Return (x, y) of the center of cell containing provided text 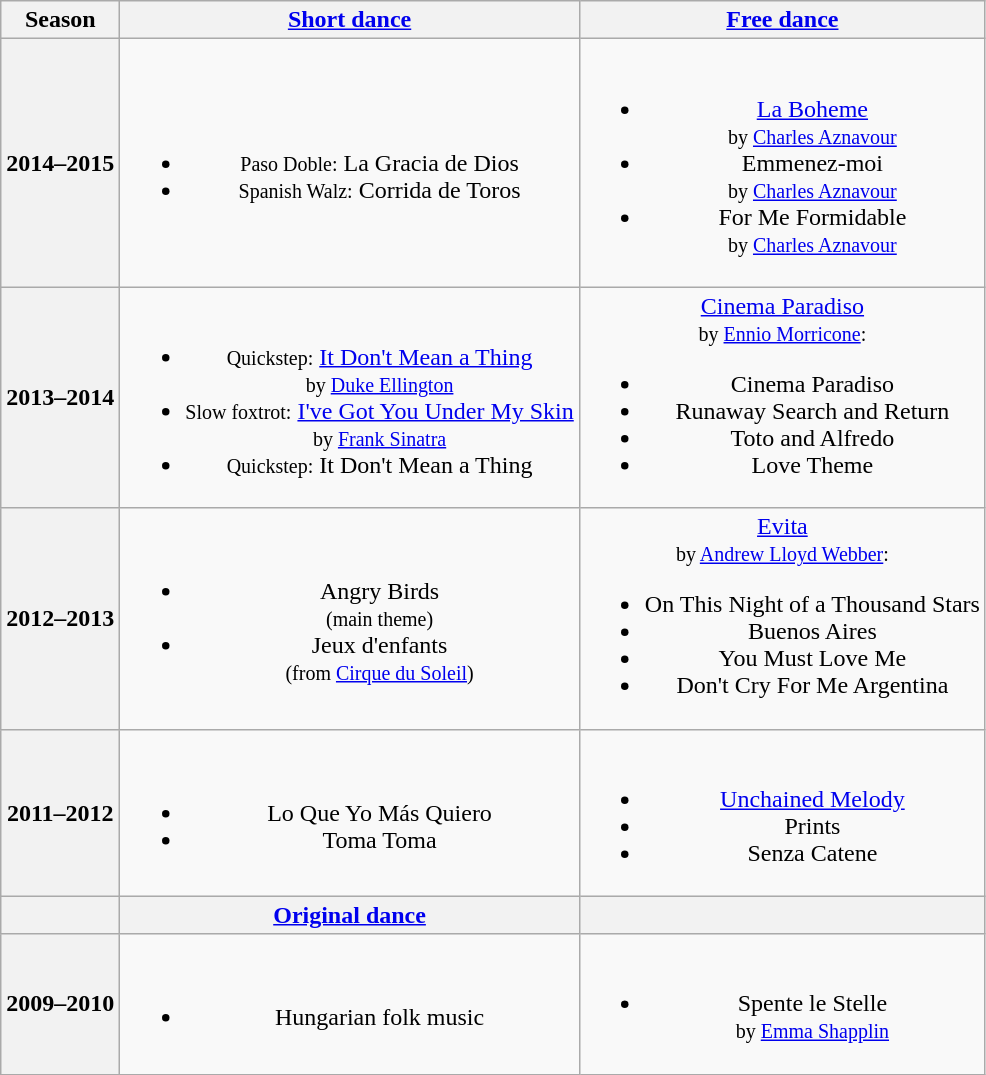
Paso Doble: La Gracia de DiosSpanish Walz: Corrida de Toros (350, 163)
Cinema Paradiso by Ennio Morricone: Cinema ParadisoRunaway Search and ReturnToto and AlfredoLove Theme (782, 398)
Short dance (350, 20)
2011–2012 (60, 812)
Unchained MelodyPrintsSenza Catene (782, 812)
Spente le Stelle by Emma Shapplin (782, 1004)
Original dance (350, 915)
Hungarian folk music (350, 1004)
2014–2015 (60, 163)
2009–2010 (60, 1004)
La Boheme by Charles Aznavour Emmenez-moi by Charles Aznavour For Me Formidable by Charles Aznavour (782, 163)
Angry Birds (main theme) Jeux d'enfants (from Cirque du Soleil) (350, 618)
Season (60, 20)
2012–2013 (60, 618)
Lo Que Yo Más QuieroToma Toma (350, 812)
Evita by Andrew Lloyd Webber: On This Night of a Thousand StarsBuenos AiresYou Must Love MeDon't Cry For Me Argentina (782, 618)
Free dance (782, 20)
2013–2014 (60, 398)
Quickstep: It Don't Mean a Thing by Duke Ellington Slow foxtrot: I've Got You Under My Skin by Frank Sinatra Quickstep: It Don't Mean a Thing (350, 398)
